Scan for the cell matching the given text and deliver its [X, Y] coordinate at center. 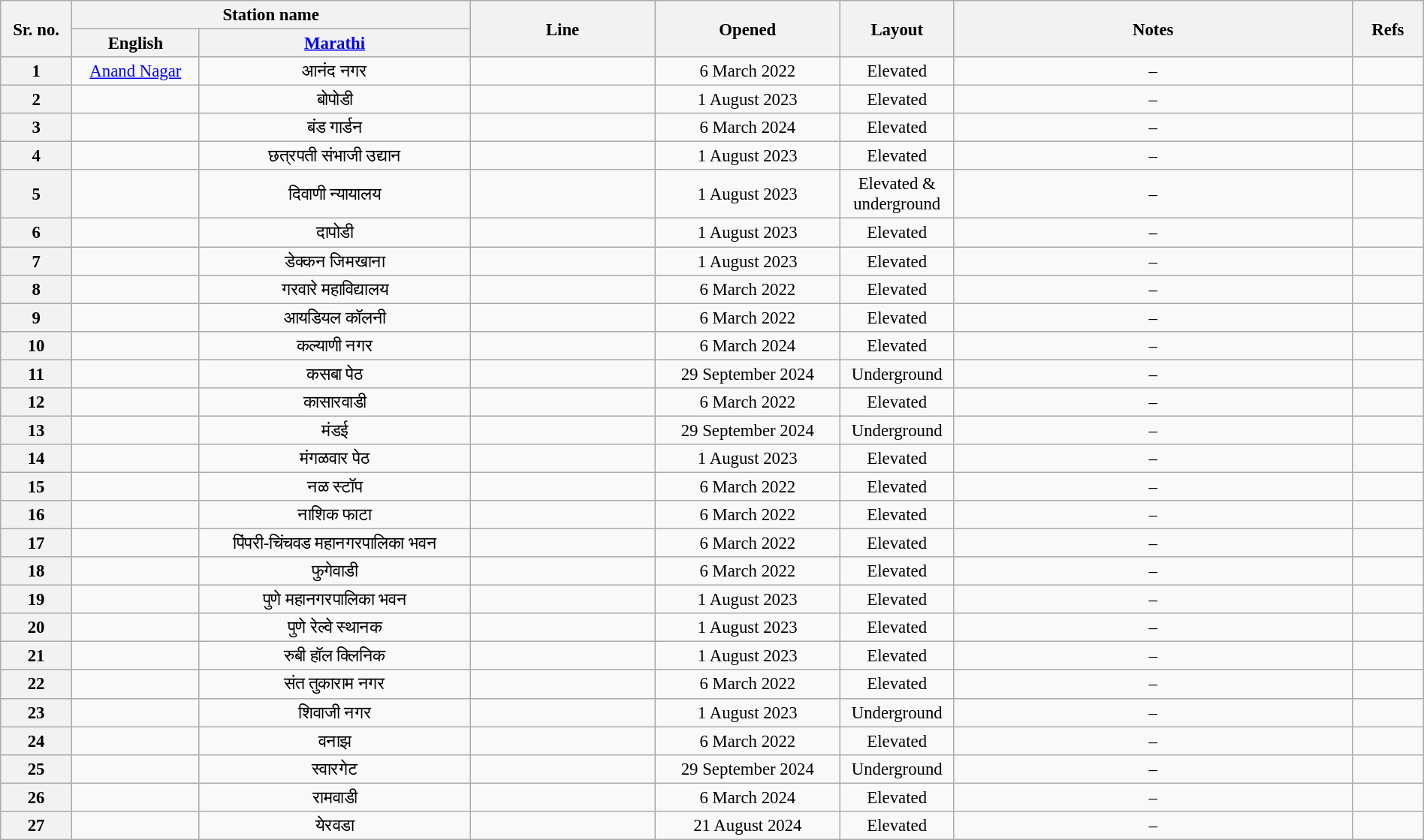
1 [36, 71]
रुबी हॉल क्लिनिक [335, 656]
13 [36, 430]
22 [36, 685]
Marathi [335, 44]
आनंद नगर [335, 71]
शिवाजी नगर [335, 712]
17 [36, 543]
दिवाणी न्यायालय [335, 194]
21 August 2024 [747, 826]
गरवारे महाविद्यालय [335, 289]
7 [36, 261]
स्वारगेट [335, 769]
24 [36, 741]
रामवाडी [335, 797]
Notes [1153, 29]
कल्याणी नगर [335, 345]
26 [36, 797]
11 [36, 374]
Elevated & underground [897, 194]
Sr. no. [36, 29]
Anand Nagar [135, 71]
वनाझ [335, 741]
25 [36, 769]
6 [36, 233]
बोपोडी [335, 100]
8 [36, 289]
Line [563, 29]
16 [36, 515]
आयडियल कॉलनी [335, 318]
संत तुकाराम नगर [335, 685]
18 [36, 571]
Opened [747, 29]
English [135, 44]
Layout [897, 29]
मंडई [335, 430]
कसबा पेठ [335, 374]
2 [36, 100]
येरवडा [335, 826]
Refs [1388, 29]
10 [36, 345]
19 [36, 600]
डेक्कन जिमखाना [335, 261]
4 [36, 156]
15 [36, 486]
बंड गार्डन [335, 128]
कासारवाडी [335, 402]
नळ स्टॉप [335, 486]
20 [36, 628]
दापोडी [335, 233]
14 [36, 459]
छत्रपती संभाजी उद्यान [335, 156]
12 [36, 402]
9 [36, 318]
पिंपरी-चिंचवड महानगरपालिका भवन [335, 543]
3 [36, 128]
पुणे रेल्वे स्थानक [335, 628]
नाशिक फाटा [335, 515]
5 [36, 194]
मंगळवार पेठ [335, 459]
पुणे महानगरपालिका भवन [335, 600]
27 [36, 826]
23 [36, 712]
फुगेवाडी [335, 571]
21 [36, 656]
Station name [270, 15]
